Find where the given text appears and provide that cell's center as [X, Y] coordinate. 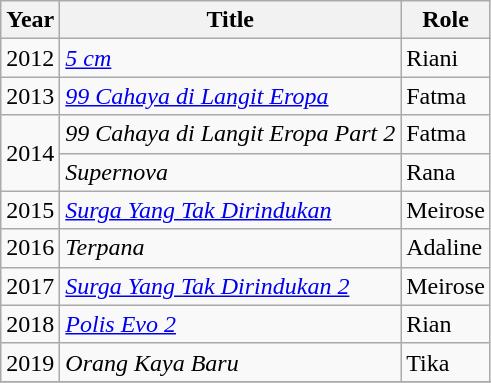
2019 [30, 362]
Polis Evo 2 [230, 324]
Tika [446, 362]
Title [230, 20]
Adaline [446, 248]
2017 [30, 286]
Surga Yang Tak Dirindukan [230, 210]
Surga Yang Tak Dirindukan 2 [230, 286]
Riani [446, 58]
Rian [446, 324]
99 Cahaya di Langit Eropa Part 2 [230, 134]
2012 [30, 58]
2016 [30, 248]
2015 [30, 210]
5 cm [230, 58]
Terpana [230, 248]
Year [30, 20]
2013 [30, 96]
2014 [30, 153]
Rana [446, 172]
Orang Kaya Baru [230, 362]
99 Cahaya di Langit Eropa [230, 96]
Supernova [230, 172]
Role [446, 20]
2018 [30, 324]
